Pinpoint the cell where the given text exists, returning its (X, Y) midpoint coordinate. 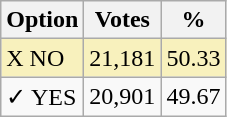
Option (42, 20)
Votes (122, 20)
✓ YES (42, 97)
49.67 (194, 97)
% (194, 20)
50.33 (194, 58)
X NO (42, 58)
20,901 (122, 97)
21,181 (122, 58)
